Extract the (x, y) coordinate from the center of the cell holding the provided text.  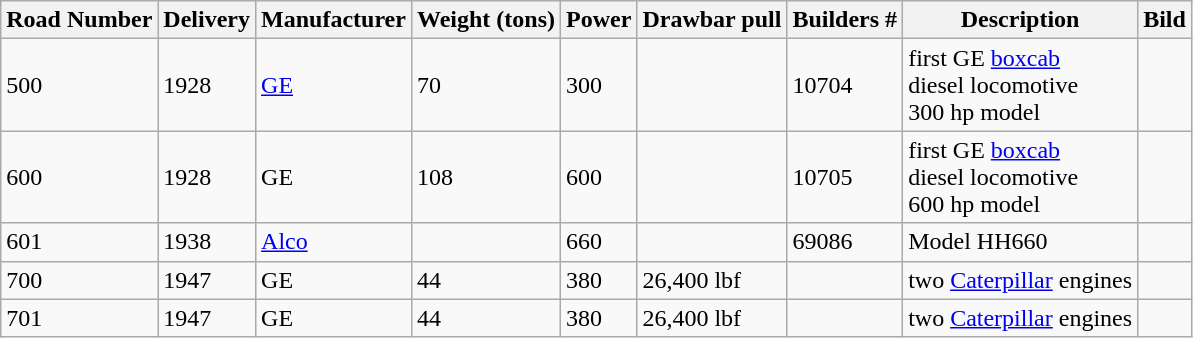
Weight (tons) (486, 20)
Alco (334, 242)
Delivery (207, 20)
first GE boxcabdiesel locomotive600 hp model (1020, 177)
10705 (845, 177)
701 (80, 318)
Power (599, 20)
Road Number (80, 20)
10704 (845, 85)
first GE boxcabdiesel locomotive300 hp model (1020, 85)
108 (486, 177)
1938 (207, 242)
Description (1020, 20)
Bild (1165, 20)
660 (599, 242)
Builders # (845, 20)
69086 (845, 242)
Model HH660 (1020, 242)
Manufacturer (334, 20)
70 (486, 85)
300 (599, 85)
601 (80, 242)
Drawbar pull (712, 20)
700 (80, 280)
500 (80, 85)
